Search for the cell housing the specified text and yield its [x, y] center coordinate. 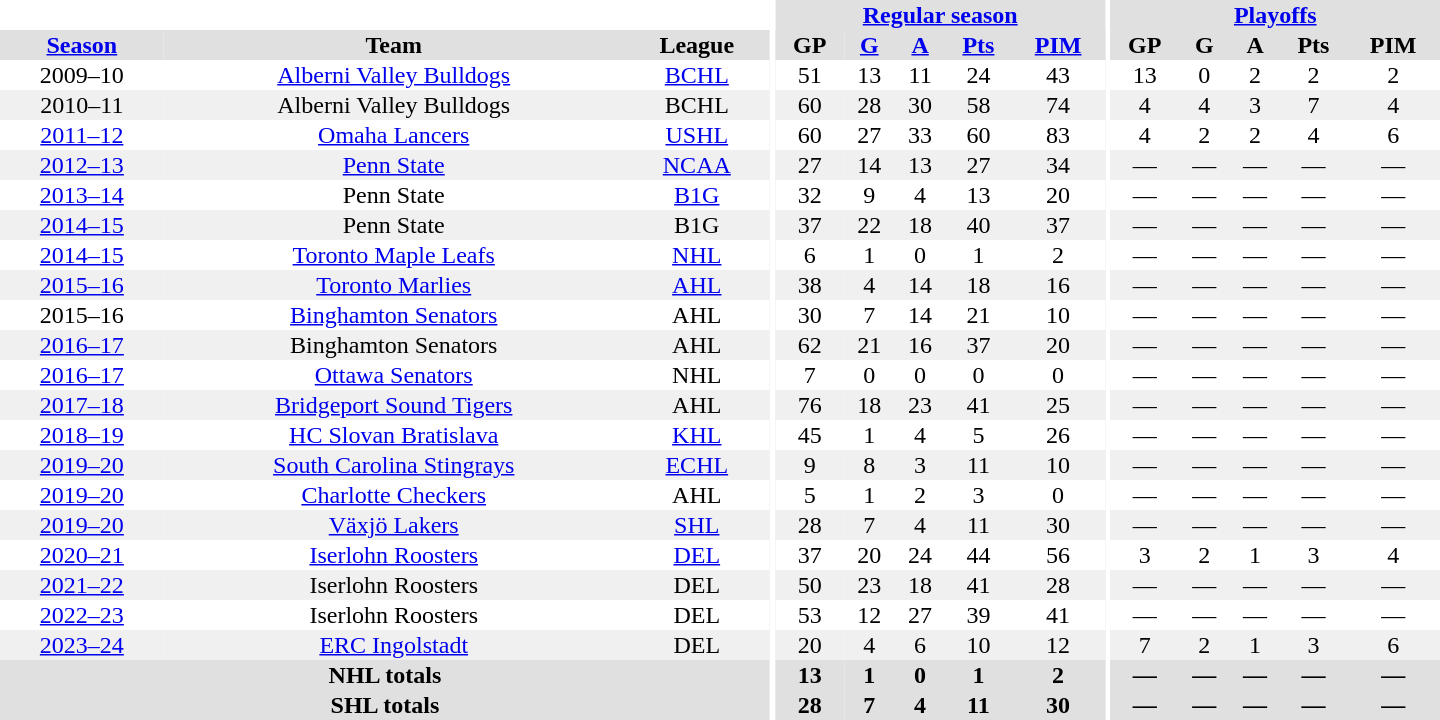
2021–22 [82, 585]
62 [810, 345]
ECHL [697, 465]
50 [810, 585]
53 [810, 615]
Regular season [940, 15]
2011–12 [82, 135]
2013–14 [82, 195]
Bridgeport Sound Tigers [394, 405]
45 [810, 435]
Omaha Lancers [394, 135]
33 [920, 135]
SHL [697, 525]
32 [810, 195]
League [697, 45]
Toronto Maple Leafs [394, 255]
Toronto Marlies [394, 285]
Växjö Lakers [394, 525]
2010–11 [82, 105]
40 [979, 225]
2012–13 [82, 165]
26 [1058, 435]
2022–23 [82, 615]
2017–18 [82, 405]
56 [1058, 555]
2020–21 [82, 555]
Charlotte Checkers [394, 495]
HC Slovan Bratislava [394, 435]
NHL totals [385, 675]
43 [1058, 75]
51 [810, 75]
74 [1058, 105]
South Carolina Stingrays [394, 465]
2023–24 [82, 645]
Ottawa Senators [394, 375]
38 [810, 285]
SHL totals [385, 705]
2018–19 [82, 435]
25 [1058, 405]
Team [394, 45]
Season [82, 45]
Playoffs [1275, 15]
44 [979, 555]
58 [979, 105]
83 [1058, 135]
USHL [697, 135]
39 [979, 615]
ERC Ingolstadt [394, 645]
76 [810, 405]
8 [870, 465]
KHL [697, 435]
34 [1058, 165]
22 [870, 225]
2009–10 [82, 75]
NCAA [697, 165]
